Locate the cell with the specified text and output its (X, Y) center coordinate. 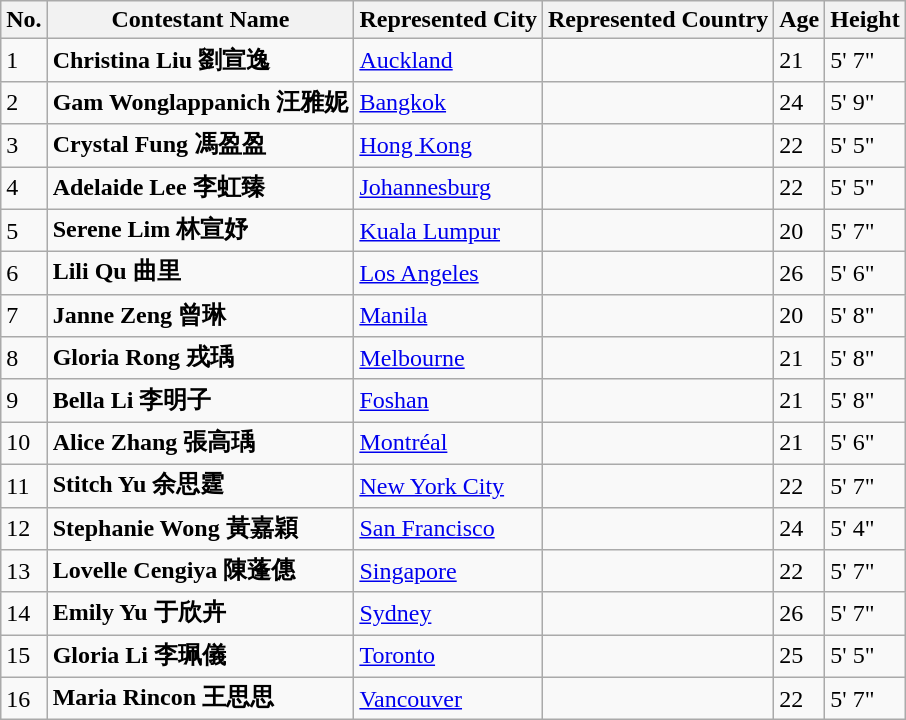
Age (800, 20)
Gloria Li 李珮儀 (200, 656)
Represented Country (658, 20)
12 (24, 528)
15 (24, 656)
16 (24, 698)
Gloria Rong 戎瑀 (200, 358)
Lili Qu 曲里 (200, 274)
1 (24, 60)
San Francisco (448, 528)
Gam Wonglappanich 汪雅妮 (200, 102)
Maria Rincon 王思思 (200, 698)
Singapore (448, 572)
25 (800, 656)
2 (24, 102)
Kuala Lumpur (448, 230)
7 (24, 316)
14 (24, 614)
13 (24, 572)
Montréal (448, 444)
Lovelle Cengiya 陳蓬僡 (200, 572)
Bella Li 李明子 (200, 400)
Los Angeles (448, 274)
Stitch Yu 余思霆 (200, 486)
Emily Yu 于欣卉 (200, 614)
Represented City (448, 20)
Toronto (448, 656)
New York City (448, 486)
Crystal Fung 馮盈盈 (200, 146)
Contestant Name (200, 20)
Bangkok (448, 102)
5' 9" (865, 102)
Johannesburg (448, 188)
Manila (448, 316)
Stephanie Wong 黃嘉穎 (200, 528)
Sydney (448, 614)
Adelaide Lee 李虹臻 (200, 188)
6 (24, 274)
Melbourne (448, 358)
Vancouver (448, 698)
Hong Kong (448, 146)
Auckland (448, 60)
Serene Lim 林宣妤 (200, 230)
No. (24, 20)
5 (24, 230)
4 (24, 188)
11 (24, 486)
Height (865, 20)
Alice Zhang 張高瑀 (200, 444)
9 (24, 400)
3 (24, 146)
8 (24, 358)
Janne Zeng 曾琳 (200, 316)
Christina Liu 劉宣逸 (200, 60)
5' 4" (865, 528)
Foshan (448, 400)
10 (24, 444)
